Find where the given text appears and provide that cell's center as [X, Y] coordinate. 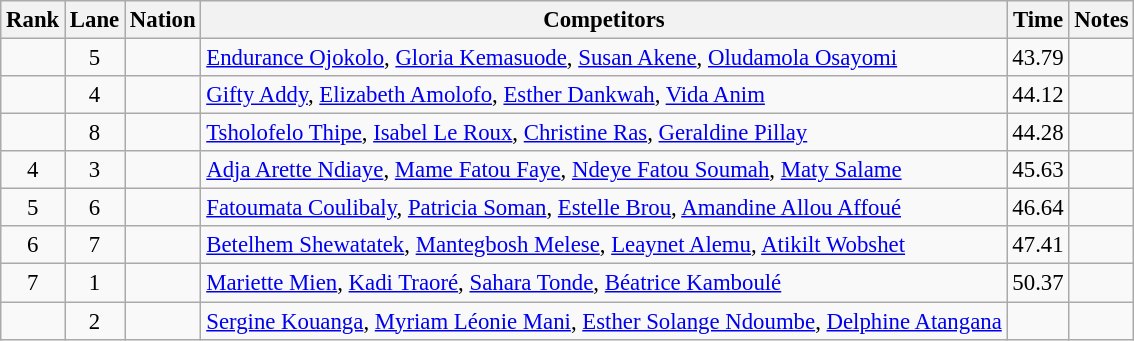
Fatoumata Coulibaly, Patricia Soman, Estelle Brou, Amandine Allou Affoué [604, 208]
Competitors [604, 20]
45.63 [1038, 170]
47.41 [1038, 245]
Notes [1102, 20]
Betelhem Shewatatek, Mantegbosh Melese, Leaynet Alemu, Atikilt Wobshet [604, 245]
50.37 [1038, 283]
Adja Arette Ndiaye, Mame Fatou Faye, Ndeye Fatou Soumah, Maty Salame [604, 170]
Tsholofelo Thipe, Isabel Le Roux, Christine Ras, Geraldine Pillay [604, 133]
Sergine Kouanga, Myriam Léonie Mani, Esther Solange Ndoumbe, Delphine Atangana [604, 321]
8 [95, 133]
46.64 [1038, 208]
Lane [95, 20]
1 [95, 283]
Nation [163, 20]
Time [1038, 20]
2 [95, 321]
Rank [33, 20]
Mariette Mien, Kadi Traoré, Sahara Tonde, Béatrice Kamboulé [604, 283]
Endurance Ojokolo, Gloria Kemasuode, Susan Akene, Oludamola Osayomi [604, 58]
3 [95, 170]
43.79 [1038, 58]
44.28 [1038, 133]
Gifty Addy, Elizabeth Amolofo, Esther Dankwah, Vida Anim [604, 95]
44.12 [1038, 95]
